From the cell containing the given text, extract its center point as [X, Y] coordinate. 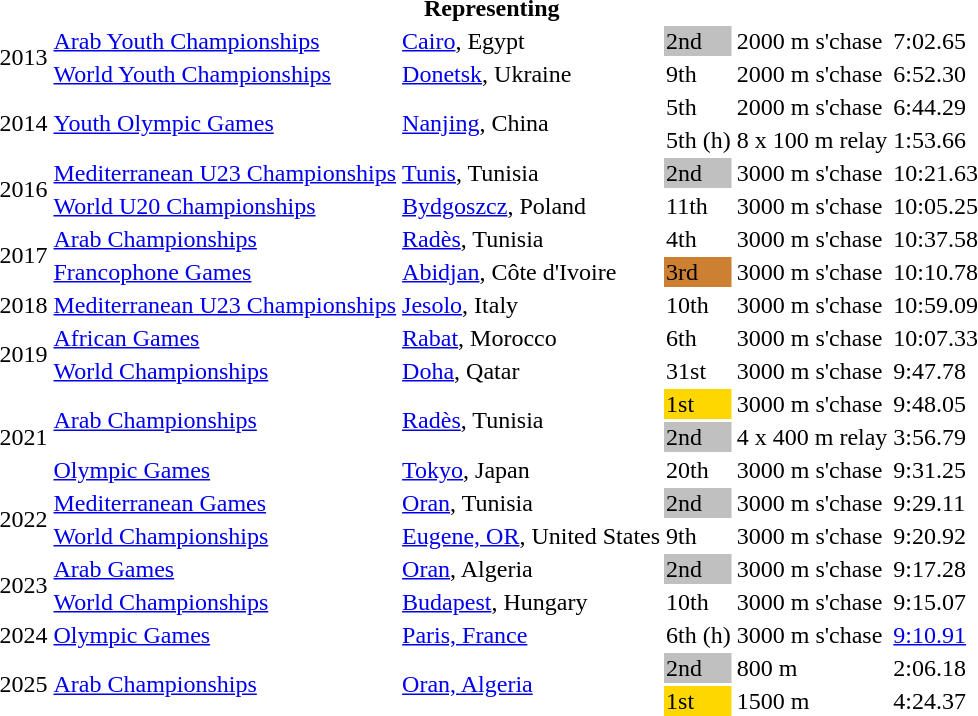
Cairo, Egypt [532, 41]
Arab Youth Championships [225, 41]
Tokyo, Japan [532, 470]
Tunis, Tunisia [532, 173]
Bydgoszcz, Poland [532, 206]
4th [699, 239]
Rabat, Morocco [532, 338]
6th [699, 338]
Jesolo, Italy [532, 305]
3rd [699, 272]
8 x 100 m relay [812, 140]
31st [699, 371]
11th [699, 206]
1500 m [812, 701]
5th [699, 107]
6th (h) [699, 635]
4 x 400 m relay [812, 437]
Nanjing, China [532, 124]
20th [699, 470]
World Youth Championships [225, 74]
African Games [225, 338]
Mediterranean Games [225, 503]
Paris, France [532, 635]
Francophone Games [225, 272]
800 m [812, 668]
5th (h) [699, 140]
Abidjan, Côte d'Ivoire [532, 272]
Oran, Tunisia [532, 503]
Arab Games [225, 569]
Donetsk, Ukraine [532, 74]
World U20 Championships [225, 206]
Doha, Qatar [532, 371]
Youth Olympic Games [225, 124]
Budapest, Hungary [532, 602]
Eugene, OR, United States [532, 536]
